Detect which cell encompasses the target text, then output its [X, Y] center coordinate. 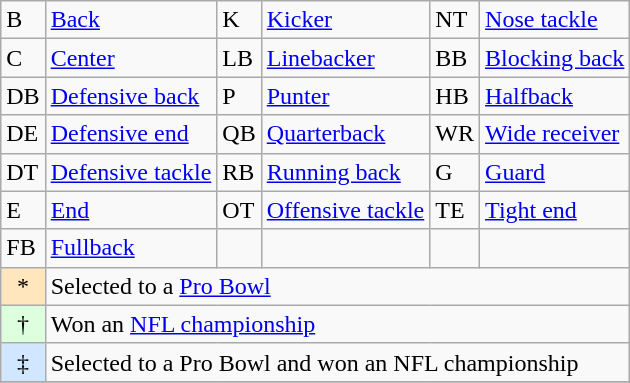
OT [239, 210]
Linebacker [346, 58]
HB [455, 96]
WR [455, 134]
Offensive tackle [346, 210]
FB [23, 248]
Blocking back [555, 58]
Running back [346, 172]
NT [455, 20]
Won an NFL championship [338, 324]
Punter [346, 96]
Tight end [555, 210]
End [131, 210]
K [239, 20]
Defensive end [131, 134]
Guard [555, 172]
QB [239, 134]
DT [23, 172]
G [455, 172]
RB [239, 172]
Nose tackle [555, 20]
P [239, 96]
Fullback [131, 248]
Center [131, 58]
LB [239, 58]
Halfback [555, 96]
† [23, 324]
Defensive back [131, 96]
‡ [23, 362]
* [23, 286]
Selected to a Pro Bowl and won an NFL championship [338, 362]
B [23, 20]
C [23, 58]
Back [131, 20]
Quarterback [346, 134]
Defensive tackle [131, 172]
TE [455, 210]
Kicker [346, 20]
Wide receiver [555, 134]
E [23, 210]
DE [23, 134]
Selected to a Pro Bowl [338, 286]
BB [455, 58]
DB [23, 96]
